Output the [x, y] coordinate of the center of the cell containing the given text.  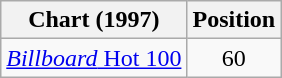
Billboard Hot 100 [94, 58]
Chart (1997) [94, 20]
60 [234, 58]
Position [234, 20]
